Output the (x, y) coordinate of the center of the cell containing the given text.  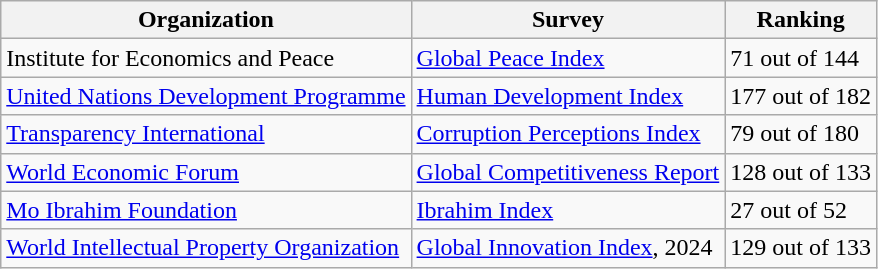
71 out of 144 (801, 58)
United Nations Development Programme (206, 96)
177 out of 182 (801, 96)
Global Competitiveness Report (568, 172)
128 out of 133 (801, 172)
Organization (206, 20)
Human Development Index (568, 96)
Ranking (801, 20)
Transparency International (206, 134)
World Intellectual Property Organization (206, 248)
Global Peace Index (568, 58)
Ibrahim Index (568, 210)
Global Innovation Index, 2024 (568, 248)
Institute for Economics and Peace (206, 58)
129 out of 133 (801, 248)
Mo Ibrahim Foundation (206, 210)
79 out of 180 (801, 134)
World Economic Forum (206, 172)
27 out of 52 (801, 210)
Survey (568, 20)
Corruption Perceptions Index (568, 134)
